Return [X, Y] of the center of cell containing provided text 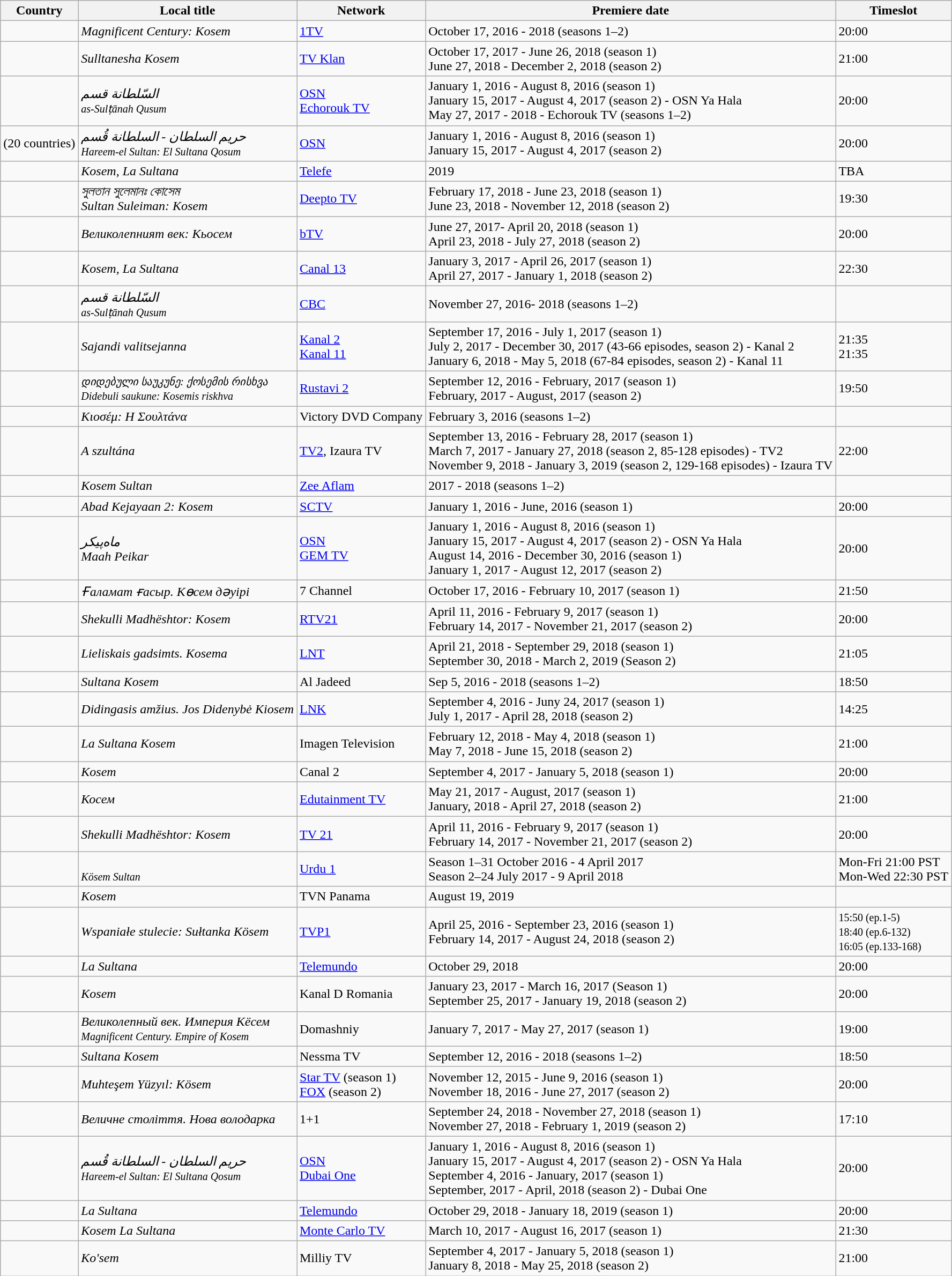
November 27, 2016- 2018 (seasons 1–2) [630, 304]
TBA [894, 171]
Muhteşem Yüzyıl: Kösem [188, 1084]
January 1, 2016 - August 8, 2016 (season 1)January 15, 2017 - August 4, 2017 (season 2) - OSN Ya HalaMay 27, 2017 - 2018 - Echorouk TV (seasons 1–2) [630, 101]
Star TV (season 1)FOX (season 2) [361, 1084]
October 29, 2018 - January 18, 2019 (season 1) [630, 1211]
15:50 (ep.1-5) 18:40 (ep.6-132) 16:05 (ep.133-168) [894, 931]
Country [40, 11]
Lieliskais gadsimts. Kosema [188, 654]
(20 countries) [40, 144]
September 4, 2017 - January 5, 2018 (season 1)January 8, 2018 - May 25, 2018 (season 2) [630, 1258]
Великолепный век. Империя КёсемMagnificent Century. Empire of Kosem [188, 1029]
Zee Aflam [361, 486]
Canal 2 [361, 772]
September 12, 2016 - February, 2017 (season 1)February, 2017 - August, 2017 (season 2) [630, 388]
A szultána [188, 451]
Network [361, 11]
Величне століття. Нова володарка [188, 1119]
May 21, 2017 - August, 2017 (season 1)January, 2018 - April 27, 2018 (season 2) [630, 800]
14:25 [894, 710]
Mon-Fri 21:00 PSTMon-Wed 22:30 PST [894, 869]
Edutainment TV [361, 800]
Telefe [361, 171]
Abad Kejayaan 2: Kosem [188, 506]
7 Channel [361, 591]
April 21, 2018 - September 29, 2018 (season 1)September 30, 2018 - March 2, 2019 (Season 2) [630, 654]
November 12, 2015 - June 9, 2016 (season 1) November 18, 2016 - June 27, 2017 (season 2) [630, 1084]
January 7, 2017 - May 27, 2017 (season 1) [630, 1029]
22:30 [894, 269]
La Sultana Kosem [188, 744]
February 3, 2016 (seasons 1–2) [630, 416]
OSNGEM TV [361, 549]
ماه‌پیکرMaah Peikar [188, 549]
Local title [188, 11]
OSNEchorouk TV [361, 101]
Wspaniałe stulecie: Sułtanka Kösem [188, 931]
21:30 [894, 1231]
October 17, 2016 - February 10, 2017 (season 1) [630, 591]
February 17, 2018 - June 23, 2018 (season 1)June 23, 2018 - November 12, 2018 (season 2) [630, 199]
Великолепният век: Кьосем [188, 234]
OSN [361, 144]
Ғаламат ғасыр. Көсем дәуірі [188, 591]
TV2, Izaura TV [361, 451]
January 23, 2017 - March 16, 2017 (Season 1)September 25, 2017 - January 19, 2018 (season 2) [630, 994]
Premiere date [630, 11]
TV 21 [361, 834]
সুলতান সুলেমানঃ কোসেমSultan Suleiman: Kosem [188, 199]
1TV [361, 31]
Canal 13 [361, 269]
September 4, 2017 - January 5, 2018 (season 1) [630, 772]
SCTV [361, 506]
Kanal D Romania [361, 994]
August 19, 2019 [630, 897]
LNT [361, 654]
Κιοσέμ: Η Σουλτάνα [188, 416]
19:00 [894, 1029]
Kösem Sultan [188, 869]
bTV [361, 234]
Kosem La Sultana [188, 1231]
Timeslot [894, 11]
September 12, 2016 - 2018 (seasons 1–2) [630, 1056]
Season 1–31 October 2016 - 4 April 2017Season 2–24 July 2017 - 9 April 2018 [630, 869]
October 17, 2016 - 2018 (seasons 1–2) [630, 31]
19:50 [894, 388]
2019 [630, 171]
OSNDubai One [361, 1168]
Domashniy [361, 1029]
October 29, 2018 [630, 966]
1+1 [361, 1119]
19:30 [894, 199]
TV Klan [361, 59]
September 24, 2018 - November 27, 2018 (season 1)November 27, 2018 - February 1, 2019 (season 2) [630, 1119]
LNK [361, 710]
Urdu 1 [361, 869]
2017 - 2018 (seasons 1–2) [630, 486]
21:50 [894, 591]
Didingasis amžius. Jos Didenybė Kiosem [188, 710]
January 3, 2017 - April 26, 2017 (season 1)April 27, 2017 - January 1, 2018 (season 2) [630, 269]
RTV21 [361, 618]
22:00 [894, 451]
September 4, 2016 - Juny 24, 2017 (season 1)July 1, 2017 - April 28, 2018 (season 2) [630, 710]
Al Jadeed [361, 681]
21:3521:35 [894, 346]
Magnificent Century: Kosem [188, 31]
დიდებული საუკუნე: ქოსემის რისხვაDidebuli saukune: Kosemis riskhva [188, 388]
TVN Panama [361, 897]
April 25, 2016 - September 23, 2016 (season 1) February 14, 2017 - August 24, 2018 (season 2) [630, 931]
Sajandi valitsejanna [188, 346]
17:10 [894, 1119]
Monte Carlo TV [361, 1231]
Sulltanesha Kosem [188, 59]
Косем [188, 800]
January 1, 2016 - June, 2016 (season 1) [630, 506]
21:05 [894, 654]
Kanal 2Kanal 11 [361, 346]
Ko'sem [188, 1258]
January 1, 2016 - August 8, 2016 (season 1)January 15, 2017 - August 4, 2017 (season 2) [630, 144]
Kosem Sultan [188, 486]
Nessma TV [361, 1056]
Rustavi 2 [361, 388]
Milliy TV [361, 1258]
Victory DVD Company [361, 416]
February 12, 2018 - May 4, 2018 (season 1)May 7, 2018 - June 15, 2018 (season 2) [630, 744]
October 17, 2017 - June 26, 2018 (season 1)June 27, 2018 - December 2, 2018 (season 2) [630, 59]
June 27, 2017- April 20, 2018 (season 1)April 23, 2018 - July 27, 2018 (season 2) [630, 234]
March 10, 2017 - August 16, 2017 (season 1) [630, 1231]
CBC [361, 304]
TVP1 [361, 931]
Imagen Television [361, 744]
Sep 5, 2016 - 2018 (seasons 1–2) [630, 681]
Deepto TV [361, 199]
